From the cell containing the given text, extract its center point as (x, y) coordinate. 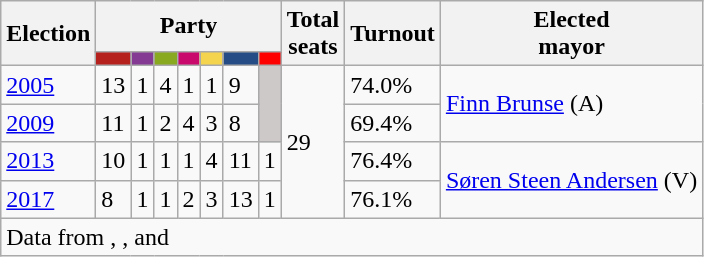
Election (48, 34)
2013 (48, 161)
76.4% (393, 161)
2009 (48, 123)
Electedmayor (571, 34)
Finn Brunse (A) (571, 104)
74.0% (393, 85)
2017 (48, 199)
2005 (48, 85)
69.4% (393, 123)
9 (240, 85)
Turnout (393, 34)
76.1% (393, 199)
10 (114, 161)
Party (188, 26)
Totalseats (313, 34)
29 (313, 142)
Søren Steen Andersen (V) (571, 180)
Data from , , and (352, 237)
